For the text-containing cell, return its midpoint in (x, y) coordinate format. 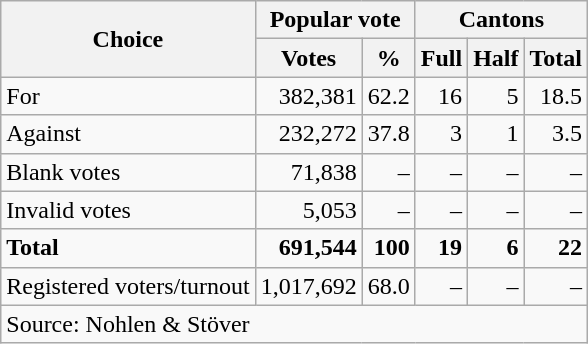
691,544 (308, 248)
62.2 (388, 96)
1 (496, 134)
19 (441, 248)
16 (441, 96)
Invalid votes (128, 210)
5 (496, 96)
3.5 (556, 134)
5,053 (308, 210)
Source: Nohlen & Stöver (294, 324)
382,381 (308, 96)
Cantons (501, 20)
3 (441, 134)
232,272 (308, 134)
100 (388, 248)
37.8 (388, 134)
22 (556, 248)
Blank votes (128, 172)
Choice (128, 39)
% (388, 58)
Against (128, 134)
68.0 (388, 286)
Registered voters/turnout (128, 286)
6 (496, 248)
1,017,692 (308, 286)
Popular vote (335, 20)
Half (496, 58)
For (128, 96)
Full (441, 58)
18.5 (556, 96)
71,838 (308, 172)
Votes (308, 58)
